Scan for the cell matching the given text and deliver its (x, y) coordinate at center. 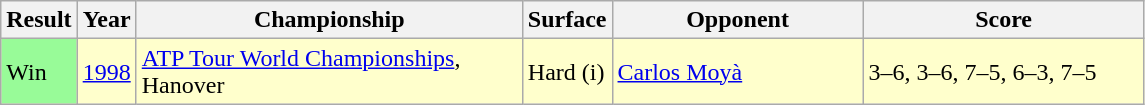
Hard (i) (567, 72)
Score (1004, 20)
Opponent (738, 20)
Win (39, 72)
Championship (329, 20)
Carlos Moyà (738, 72)
3–6, 3–6, 7–5, 6–3, 7–5 (1004, 72)
Result (39, 20)
Year (106, 20)
Surface (567, 20)
1998 (106, 72)
ATP Tour World Championships, Hanover (329, 72)
